For the text-containing cell, return its midpoint in (X, Y) coordinate format. 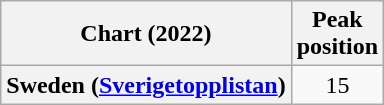
15 (337, 85)
Peakposition (337, 34)
Sweden (Sverigetopplistan) (146, 85)
Chart (2022) (146, 34)
